Return the (X, Y) coordinate for the center point of the cell that contains the specified text.  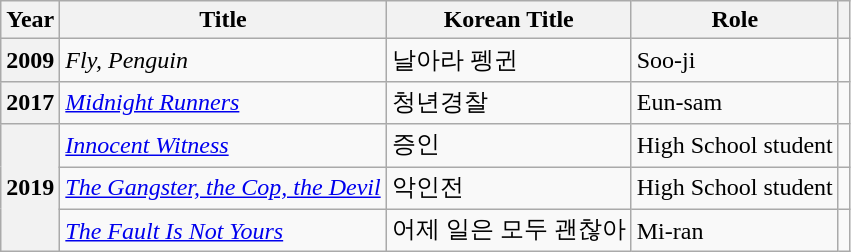
2009 (30, 60)
Fly, Penguin (223, 60)
악인전 (508, 188)
The Fault Is Not Yours (223, 230)
The Gangster, the Cop, the Devil (223, 188)
Year (30, 20)
증인 (508, 146)
2017 (30, 102)
Role (734, 20)
Soo-ji (734, 60)
어제 일은 모두 괜찮아 (508, 230)
Innocent Witness (223, 146)
Midnight Runners (223, 102)
Korean Title (508, 20)
Title (223, 20)
청년경찰 (508, 102)
2019 (30, 188)
Eun-sam (734, 102)
Mi-ran (734, 230)
날아라 펭귄 (508, 60)
